Extract the (x, y) coordinate from the center of the cell holding the provided text.  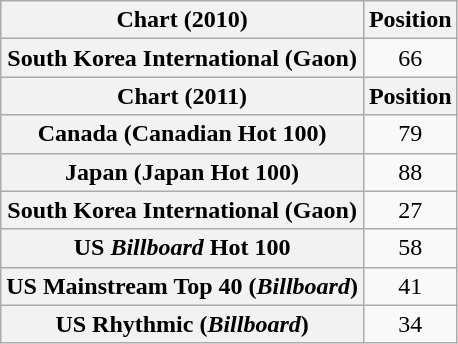
US Rhythmic (Billboard) (182, 324)
79 (410, 134)
27 (410, 210)
58 (410, 248)
Chart (2010) (182, 20)
34 (410, 324)
US Billboard Hot 100 (182, 248)
88 (410, 172)
Chart (2011) (182, 96)
Canada (Canadian Hot 100) (182, 134)
41 (410, 286)
US Mainstream Top 40 (Billboard) (182, 286)
66 (410, 58)
Japan (Japan Hot 100) (182, 172)
